Provide the (X, Y) coordinate of the cell's center where the given text is located.  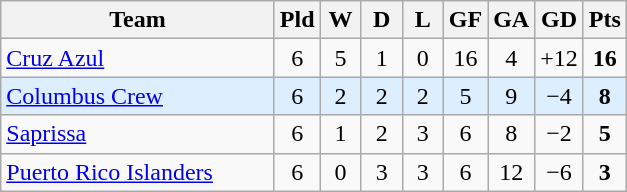
GF (465, 20)
Pld (297, 20)
Columbus Crew (138, 96)
Pts (604, 20)
−6 (560, 172)
Saprissa (138, 134)
Cruz Azul (138, 58)
GA (512, 20)
Team (138, 20)
−4 (560, 96)
Puerto Rico Islanders (138, 172)
+12 (560, 58)
W (340, 20)
L (422, 20)
9 (512, 96)
4 (512, 58)
D (382, 20)
12 (512, 172)
−2 (560, 134)
GD (560, 20)
